Extract the [x, y] coordinate from the center of the cell holding the provided text.  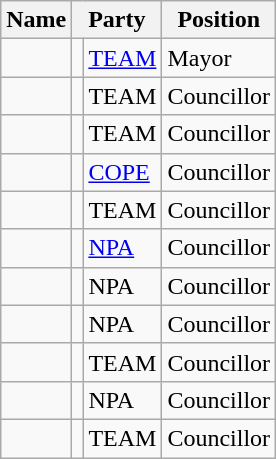
Position [219, 20]
Name [36, 20]
Party [117, 20]
Mayor [219, 58]
COPE [122, 172]
